Pinpoint the cell where the given text exists, returning its (X, Y) midpoint coordinate. 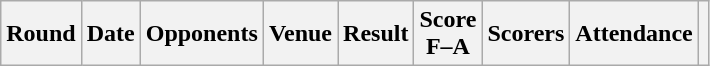
Venue (300, 34)
Round (41, 34)
Result (376, 34)
ScoreF–A (448, 34)
Scorers (526, 34)
Date (110, 34)
Attendance (634, 34)
Opponents (202, 34)
